Identify which cell holds the provided text, then report its (X, Y) central coordinate. 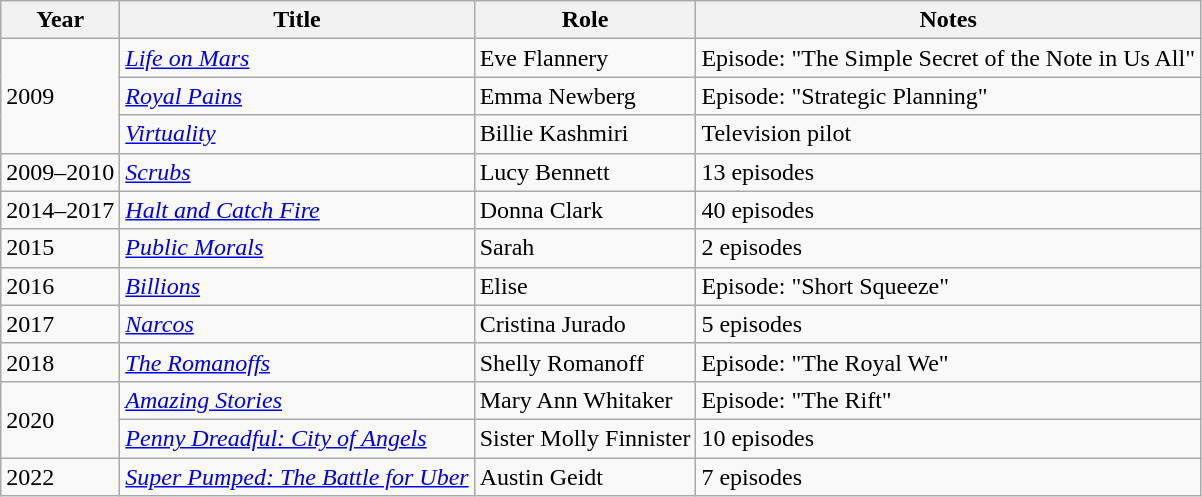
40 episodes (948, 210)
Year (60, 20)
2022 (60, 477)
Episode: "The Rift" (948, 400)
13 episodes (948, 172)
Episode: "Strategic Planning" (948, 96)
2009–2010 (60, 172)
Virtuality (297, 134)
2 episodes (948, 248)
Royal Pains (297, 96)
Scrubs (297, 172)
10 episodes (948, 438)
Eve Flannery (585, 58)
7 episodes (948, 477)
The Romanoffs (297, 362)
Television pilot (948, 134)
Public Morals (297, 248)
Episode: "The Royal We" (948, 362)
Notes (948, 20)
2015 (60, 248)
Billions (297, 286)
Super Pumped: The Battle for Uber (297, 477)
Cristina Jurado (585, 324)
Lucy Bennett (585, 172)
Narcos (297, 324)
Penny Dreadful: City of Angels (297, 438)
Title (297, 20)
Episode: "The Simple Secret of the Note in Us All" (948, 58)
Halt and Catch Fire (297, 210)
Billie Kashmiri (585, 134)
Emma Newberg (585, 96)
2017 (60, 324)
Austin Geidt (585, 477)
2016 (60, 286)
Life on Mars (297, 58)
2020 (60, 419)
Mary Ann Whitaker (585, 400)
2018 (60, 362)
Episode: "Short Squeeze" (948, 286)
Role (585, 20)
Elise (585, 286)
Amazing Stories (297, 400)
5 episodes (948, 324)
Sarah (585, 248)
Donna Clark (585, 210)
2009 (60, 96)
2014–2017 (60, 210)
Shelly Romanoff (585, 362)
Sister Molly Finnister (585, 438)
